Pinpoint the cell where the given text exists, returning its [x, y] midpoint coordinate. 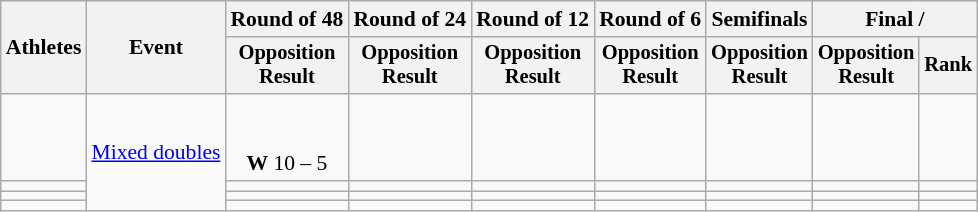
Round of 6 [650, 19]
W 10 – 5 [286, 138]
Event [156, 48]
Semifinals [760, 19]
Rank [948, 66]
Round of 12 [532, 19]
Athletes [44, 48]
Mixed doubles [156, 152]
Final / [895, 19]
Round of 48 [286, 19]
Round of 24 [410, 19]
